Output the [x, y] coordinate of the center of the cell containing the given text.  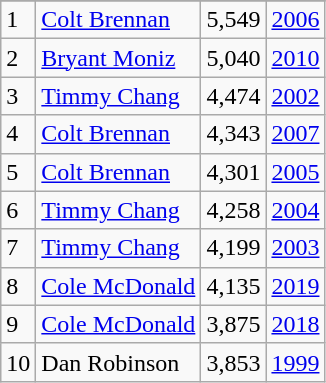
2003 [296, 248]
4,301 [234, 172]
8 [18, 286]
2018 [296, 324]
5 [18, 172]
7 [18, 248]
1999 [296, 362]
2 [18, 58]
9 [18, 324]
Bryant Moniz [118, 58]
4,135 [234, 286]
3,875 [234, 324]
6 [18, 210]
5,040 [234, 58]
3 [18, 96]
2007 [296, 134]
4,474 [234, 96]
2002 [296, 96]
4,199 [234, 248]
4 [18, 134]
2019 [296, 286]
Dan Robinson [118, 362]
4,258 [234, 210]
1 [18, 20]
2006 [296, 20]
3,853 [234, 362]
5,549 [234, 20]
2004 [296, 210]
2010 [296, 58]
10 [18, 362]
2005 [296, 172]
4,343 [234, 134]
